Pinpoint the cell where the given text exists, returning its [x, y] midpoint coordinate. 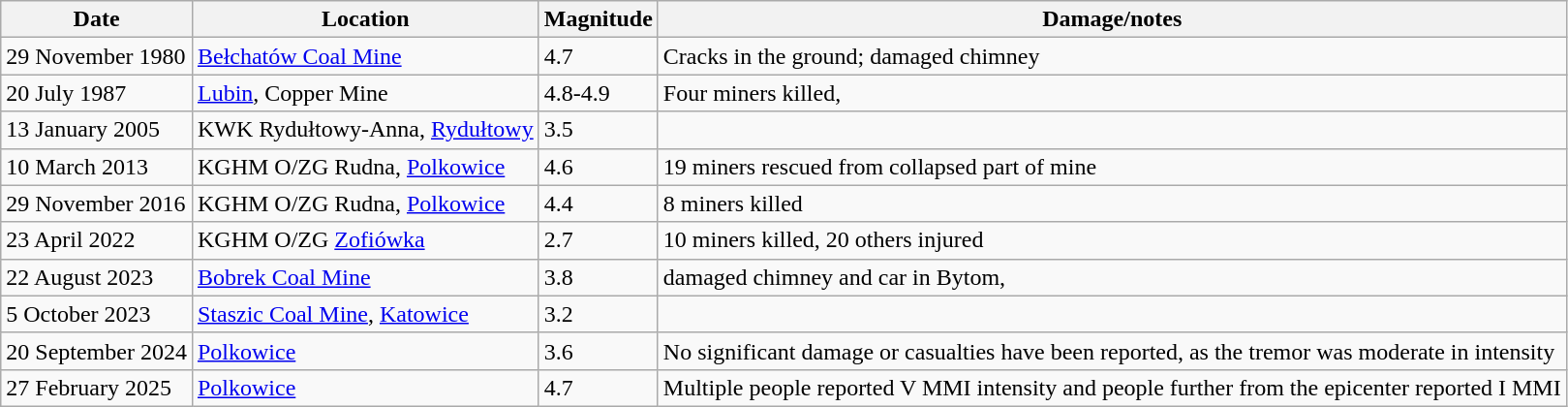
4.4 [599, 203]
20 July 1987 [97, 93]
2.7 [599, 240]
22 August 2023 [97, 277]
Four miners killed, [1112, 93]
10 March 2013 [97, 167]
Multiple people reported V MMI intensity and people further from the epicenter reported I MMI [1112, 388]
Location [365, 19]
Bełchatów Coal Mine [365, 56]
Damage/notes [1112, 19]
Date [97, 19]
23 April 2022 [97, 240]
20 September 2024 [97, 351]
3.5 [599, 130]
29 November 2016 [97, 203]
13 January 2005 [97, 130]
Bobrek Coal Mine [365, 277]
4.6 [599, 167]
Magnitude [599, 19]
27 February 2025 [97, 388]
3.2 [599, 314]
8 miners killed [1112, 203]
19 miners rescued from collapsed part of mine [1112, 167]
No significant damage or casualties have been reported, as the tremor was moderate in intensity [1112, 351]
29 November 1980 [97, 56]
KGHM O/ZG Zofiówka [365, 240]
3.6 [599, 351]
5 October 2023 [97, 314]
KWK Rydułtowy-Anna, Rydułtowy [365, 130]
Cracks in the ground; damaged chimney [1112, 56]
3.8 [599, 277]
Staszic Coal Mine, Katowice [365, 314]
damaged chimney and car in Bytom, [1112, 277]
Lubin, Copper Mine [365, 93]
4.8-4.9 [599, 93]
10 miners killed, 20 others injured [1112, 240]
